Search for the cell housing the specified text and yield its (X, Y) center coordinate. 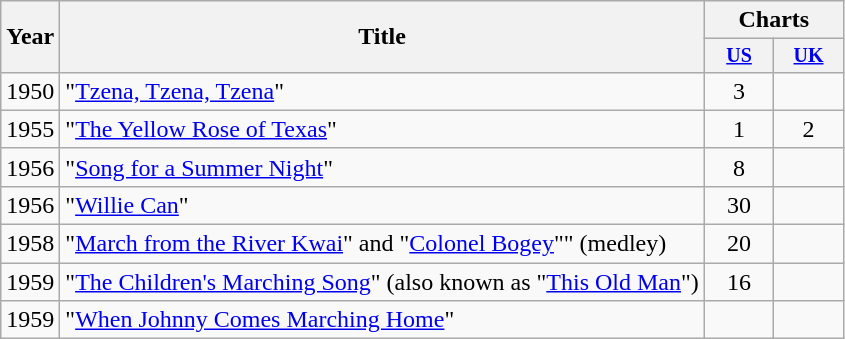
8 (738, 167)
3 (738, 91)
Charts (774, 20)
"Song for a Summer Night" (382, 167)
US (738, 56)
"Willie Can" (382, 205)
"Tzena, Tzena, Tzena" (382, 91)
1955 (30, 129)
1950 (30, 91)
20 (738, 244)
2 (808, 129)
"The Children's Marching Song" (also known as "This Old Man") (382, 282)
1958 (30, 244)
1 (738, 129)
Title (382, 37)
"March from the River Kwai" and "Colonel Bogey"" (medley) (382, 244)
30 (738, 205)
UK (808, 56)
"The Yellow Rose of Texas" (382, 129)
16 (738, 282)
Year (30, 37)
"When Johnny Comes Marching Home" (382, 320)
